Extract the [X, Y] coordinate from the center of the cell holding the provided text.  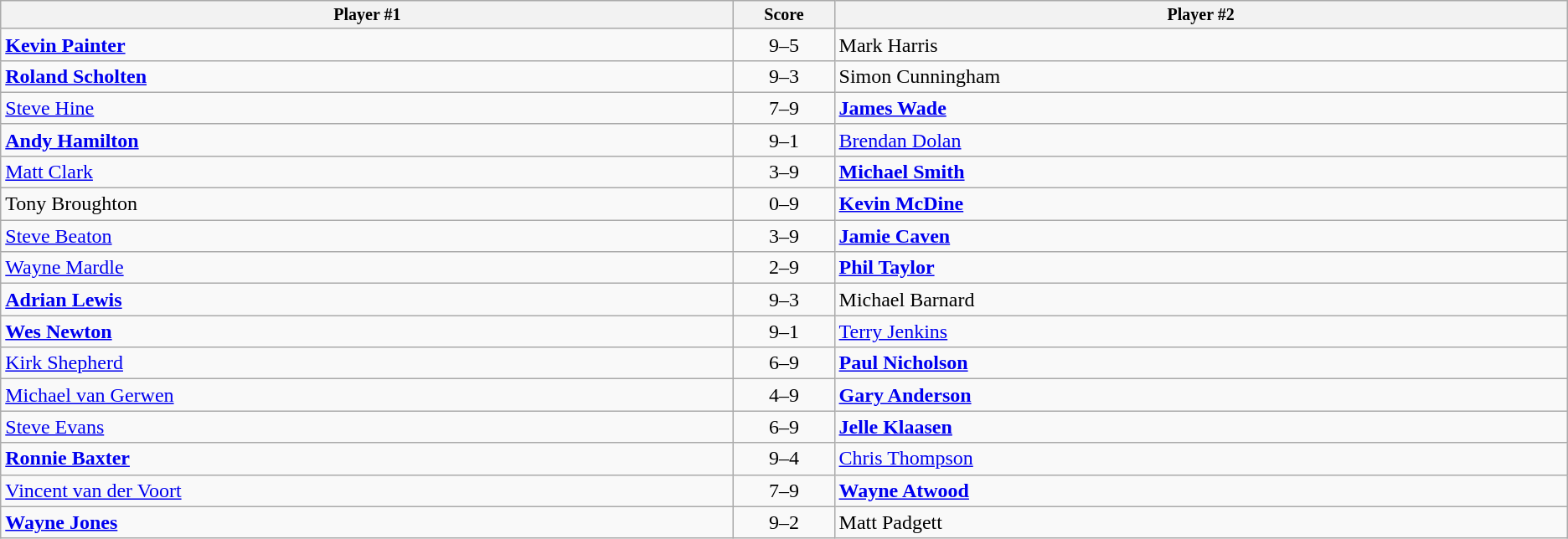
Roland Scholten [367, 76]
Mark Harris [1201, 44]
Kirk Shepherd [367, 363]
Simon Cunningham [1201, 76]
Paul Nicholson [1201, 363]
Kevin McDine [1201, 204]
Steve Beaton [367, 236]
Player #1 [367, 15]
0–9 [784, 204]
Michael Smith [1201, 172]
Gary Anderson [1201, 395]
9–2 [784, 522]
Jelle Klaasen [1201, 427]
Score [784, 15]
Wayne Mardle [367, 268]
Wes Newton [367, 331]
Matt Clark [367, 172]
Phil Taylor [1201, 268]
Steve Evans [367, 427]
9–5 [784, 44]
Brendan Dolan [1201, 140]
James Wade [1201, 108]
Ronnie Baxter [367, 459]
Wayne Jones [367, 522]
Wayne Atwood [1201, 490]
Michael van Gerwen [367, 395]
Michael Barnard [1201, 300]
Steve Hine [367, 108]
Jamie Caven [1201, 236]
Chris Thompson [1201, 459]
9–4 [784, 459]
Kevin Painter [367, 44]
Andy Hamilton [367, 140]
Tony Broughton [367, 204]
Vincent van der Voort [367, 490]
Adrian Lewis [367, 300]
2–9 [784, 268]
Terry Jenkins [1201, 331]
Player #2 [1201, 15]
Matt Padgett [1201, 522]
4–9 [784, 395]
